From the cell containing the given text, extract its center point as [X, Y] coordinate. 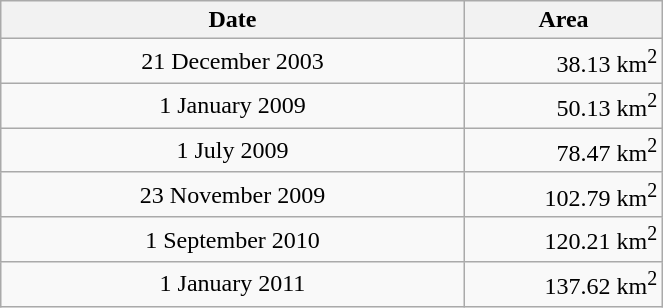
1 January 2011 [232, 284]
120.21 km2 [564, 240]
1 January 2009 [232, 106]
23 November 2009 [232, 194]
21 December 2003 [232, 62]
Date [232, 20]
78.47 km2 [564, 150]
Area [564, 20]
102.79 km2 [564, 194]
38.13 km2 [564, 62]
50.13 km2 [564, 106]
1 September 2010 [232, 240]
137.62 km2 [564, 284]
1 July 2009 [232, 150]
